Capture the cell that displays the provided text and extract its [X, Y] central coordinate. 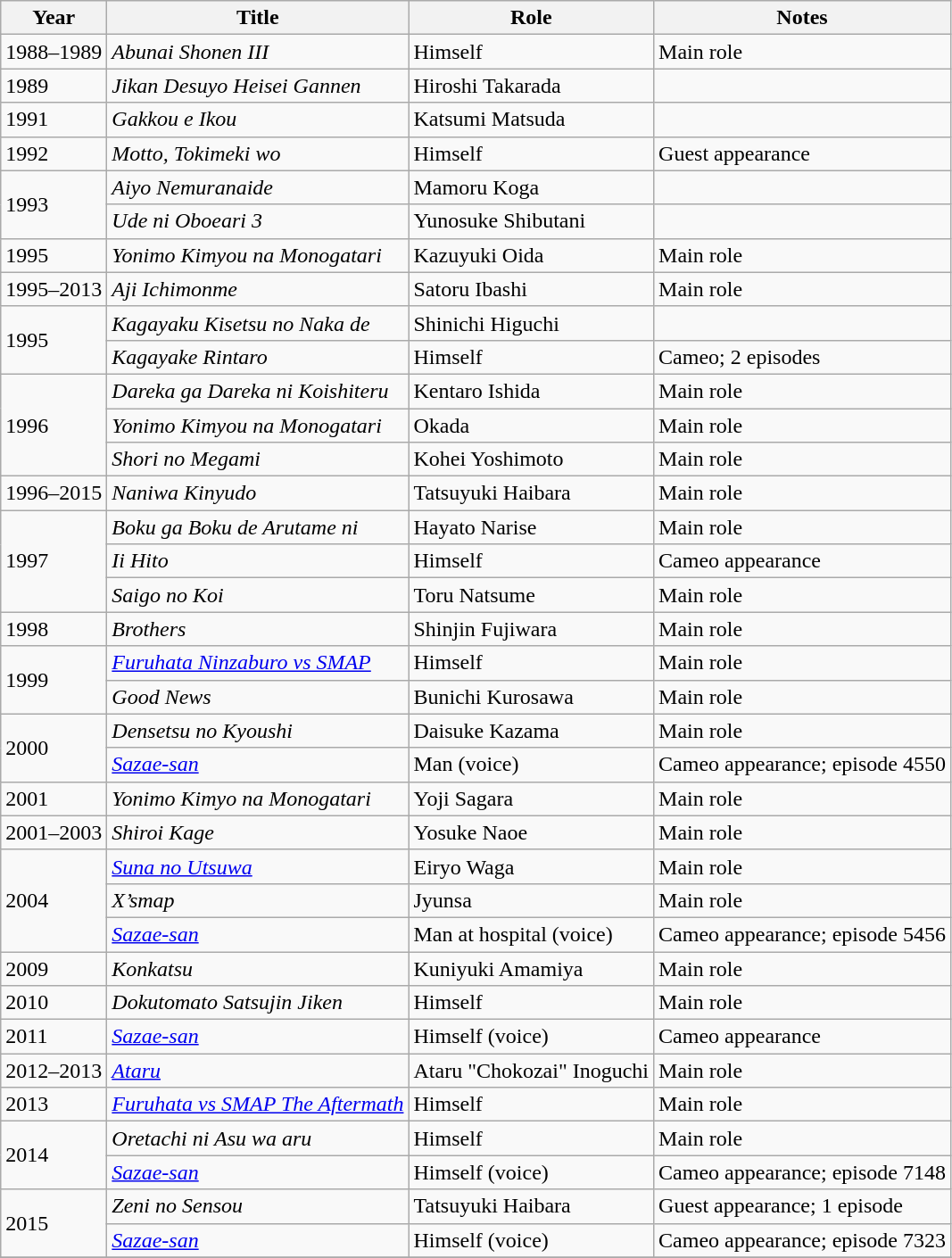
1993 [54, 204]
Motto, Tokimeki wo [258, 153]
Yonimo Kimyo na Monogatari [258, 799]
Title [258, 18]
Hiroshi Takarada [532, 86]
2004 [54, 900]
Furuhata vs SMAP The Aftermath [258, 1105]
Aji Ichimonme [258, 289]
Jikan Desuyo Heisei Gannen [258, 86]
1999 [54, 680]
Aiyo Nemuranaide [258, 187]
Shinichi Higuchi [532, 323]
Dareka ga Dareka ni Koishiteru [258, 391]
Dokutomato Satsujin Jiken [258, 1003]
Oretachi ni Asu wa aru [258, 1138]
Naniwa Kinyudo [258, 493]
Yosuke Naoe [532, 832]
1989 [54, 86]
Gakkou e Ikou [258, 120]
Mamoru Koga [532, 187]
Okada [532, 426]
Saigo no Koi [258, 595]
1995–2013 [54, 289]
Shinjin Fujiwara [532, 629]
1988–1989 [54, 52]
Good News [258, 697]
Furuhata Ninzaburo vs SMAP [258, 663]
Ii Hito [258, 561]
1996–2015 [54, 493]
1992 [54, 153]
2009 [54, 968]
Cameo; 2 episodes [803, 357]
X’smap [258, 900]
Role [532, 18]
Hayato Narise [532, 527]
Guest appearance; 1 episode [803, 1206]
Man at hospital (voice) [532, 934]
Toru Natsume [532, 595]
Suna no Utsuwa [258, 866]
Notes [803, 18]
2015 [54, 1223]
Ataru "Chokozai" Inoguchi [532, 1071]
Jyunsa [532, 900]
Densetsu no Kyoushi [258, 731]
Eiryo Waga [532, 866]
1998 [54, 629]
Kazuyuki Oida [532, 255]
Zeni no Sensou [258, 1206]
Cameo appearance; episode 7148 [803, 1172]
Kagayake Rintaro [258, 357]
Abunai Shonen III [258, 52]
Yunosuke Shibutani [532, 221]
Man (voice) [532, 765]
Boku ga Boku de Arutame ni [258, 527]
Ataru [258, 1071]
2000 [54, 748]
2001 [54, 799]
Daisuke Kazama [532, 731]
Cameo appearance; episode 5456 [803, 934]
Kuniyuki Amamiya [532, 968]
Shiroi Kage [258, 832]
Kohei Yoshimoto [532, 459]
2014 [54, 1155]
Ude ni Oboeari 3 [258, 221]
Cameo appearance; episode 7323 [803, 1240]
Cameo appearance; episode 4550 [803, 765]
2012–2013 [54, 1071]
Kagayaku Kisetsu no Naka de [258, 323]
1991 [54, 120]
2001–2003 [54, 832]
Katsumi Matsuda [532, 120]
2013 [54, 1105]
Guest appearance [803, 153]
Brothers [258, 629]
Year [54, 18]
2011 [54, 1037]
1997 [54, 561]
Satoru Ibashi [532, 289]
Bunichi Kurosawa [532, 697]
Shori no Megami [258, 459]
Konkatsu [258, 968]
Yoji Sagara [532, 799]
Kentaro Ishida [532, 391]
2010 [54, 1003]
1996 [54, 425]
